Return the [X, Y] coordinate for the center point of the cell that contains the specified text.  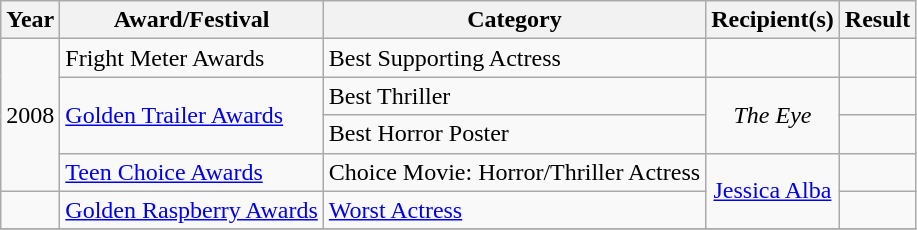
Year [30, 20]
Choice Movie: Horror/Thriller Actress [514, 172]
The Eye [773, 115]
Recipient(s) [773, 20]
2008 [30, 115]
Category [514, 20]
Award/Festival [192, 20]
Best Supporting Actress [514, 58]
Best Thriller [514, 96]
Result [877, 20]
Best Horror Poster [514, 134]
Teen Choice Awards [192, 172]
Jessica Alba [773, 191]
Golden Raspberry Awards [192, 210]
Worst Actress [514, 210]
Golden Trailer Awards [192, 115]
Fright Meter Awards [192, 58]
